Pinpoint the cell where the given text exists, returning its [X, Y] midpoint coordinate. 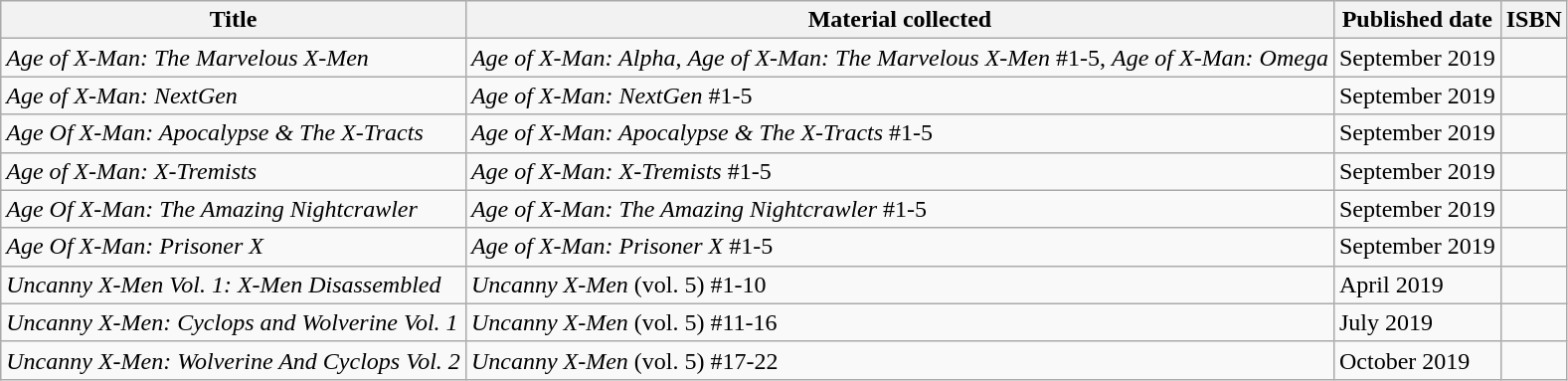
Uncanny X-Men (vol. 5) #1-10 [899, 285]
Uncanny X-Men: Wolverine And Cyclops Vol. 2 [234, 360]
Age Of X-Man: The Amazing Nightcrawler [234, 209]
Age of X-Man: NextGen [234, 95]
Age of X-Man: The Marvelous X-Men [234, 58]
Material collected [899, 20]
Age of X-Man: NextGen #1-5 [899, 95]
Age Of X-Man: Prisoner X [234, 247]
Age of X-Man: X-Tremists #1-5 [899, 171]
Age of X-Man: Alpha, Age of X-Man: The Marvelous X-Men #1-5, Age of X-Man: Omega [899, 58]
Age Of X-Man: Apocalypse & The X-Tracts [234, 133]
ISBN [1533, 20]
Uncanny X-Men (vol. 5) #17-22 [899, 360]
Age of X-Man: X-Tremists [234, 171]
Title [234, 20]
Uncanny X-Men Vol. 1: X-Men Disassembled [234, 285]
Age of X-Man: The Amazing Nightcrawler #1-5 [899, 209]
October 2019 [1417, 360]
April 2019 [1417, 285]
Age of X-Man: Apocalypse & The X-Tracts #1-5 [899, 133]
Published date [1417, 20]
Uncanny X-Men: Cyclops and Wolverine Vol. 1 [234, 322]
July 2019 [1417, 322]
Age of X-Man: Prisoner X #1-5 [899, 247]
Uncanny X-Men (vol. 5) #11-16 [899, 322]
